Find where the given text appears and provide that cell's center as (X, Y) coordinate. 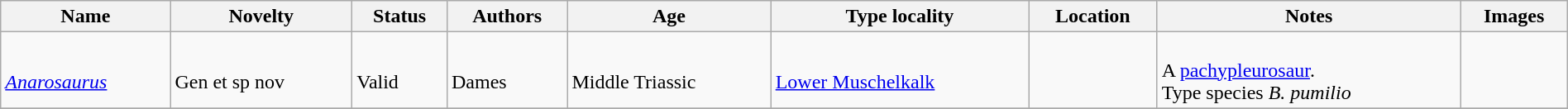
Notes (1308, 17)
Middle Triassic (669, 70)
Novelty (261, 17)
Lower Muschelkalk (900, 70)
Valid (400, 70)
Anarosaurus (86, 70)
Dames (506, 70)
Age (669, 17)
Type locality (900, 17)
Status (400, 17)
Gen et sp nov (261, 70)
Images (1513, 17)
Location (1093, 17)
Name (86, 17)
Authors (506, 17)
A pachypleurosaur. Type species B. pumilio (1308, 70)
